Locate the cell with the specified text and output its (x, y) center coordinate. 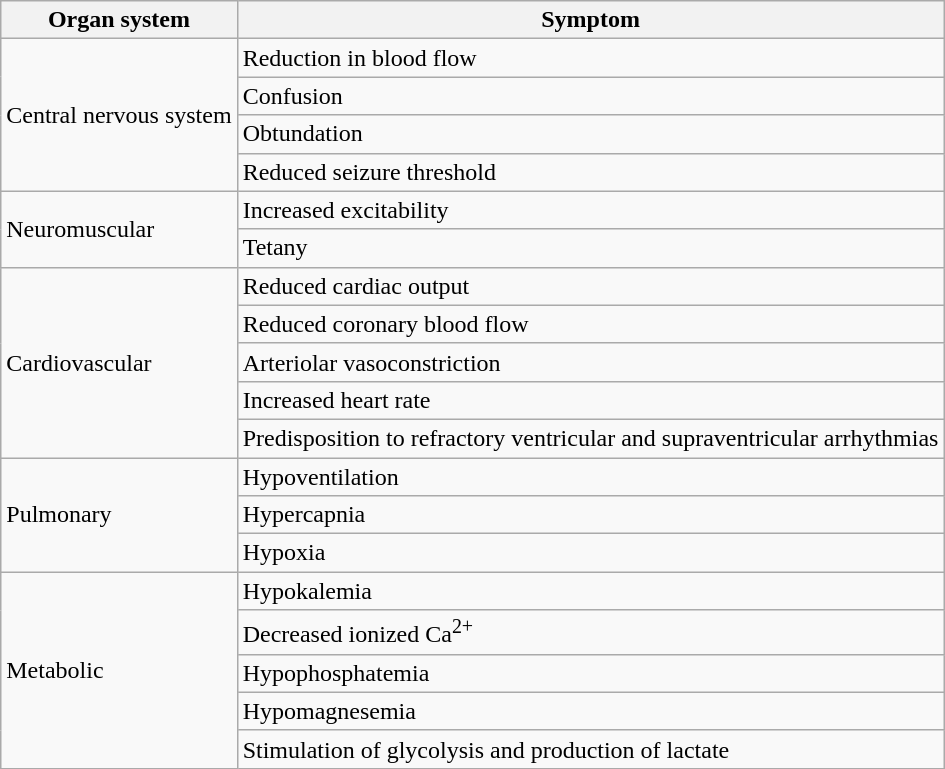
Hypercapnia (590, 515)
Hypoventilation (590, 477)
Decreased ionized Ca2+ (590, 632)
Hypophosphatemia (590, 673)
Obtundation (590, 134)
Increased heart rate (590, 400)
Predisposition to refractory ventricular and supraventricular arrhythmias (590, 438)
Pulmonary (119, 515)
Metabolic (119, 670)
Tetany (590, 248)
Cardiovascular (119, 362)
Symptom (590, 20)
Stimulation of glycolysis and production of lactate (590, 749)
Central nervous system (119, 115)
Confusion (590, 96)
Reduction in blood flow (590, 58)
Reduced coronary blood flow (590, 324)
Neuromuscular (119, 229)
Arteriolar vasoconstriction (590, 362)
Organ system (119, 20)
Hypokalemia (590, 591)
Reduced cardiac output (590, 286)
Increased excitability (590, 210)
Hypoxia (590, 553)
Reduced seizure threshold (590, 172)
Hypomagnesemia (590, 711)
